Return the [x, y] coordinate for the center point of the cell that contains the specified text.  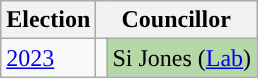
Election [48, 20]
Si Jones (Lab) [182, 58]
Councillor [176, 20]
2023 [48, 58]
